Scan for the cell matching the given text and deliver its [x, y] coordinate at center. 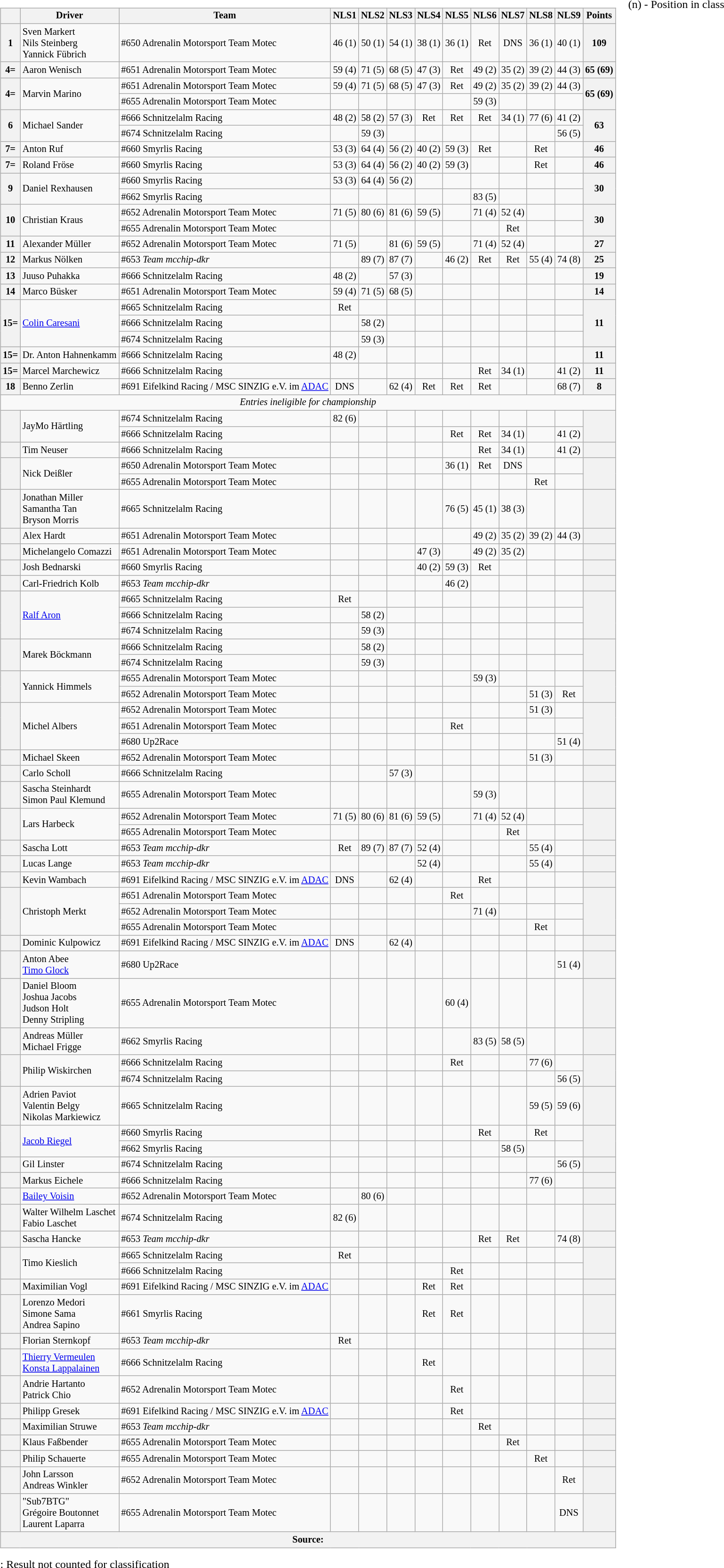
"Sub7BTG" Grégoire Boutonnet Laurent Laparra [70, 1513]
6 [10, 125]
1 [10, 43]
8 [599, 387]
NLS3 [401, 16]
Anton Abee Timo Glock [70, 964]
Colin Caresani [70, 324]
NLS1 [345, 16]
#661 Smyrlis Racing [225, 1314]
68 (7) [569, 387]
12 [10, 260]
NLS7 [513, 16]
Marvin Marino [70, 94]
Driver [70, 16]
Aaron Wenisch [70, 70]
Bailey Voisin [70, 1196]
Markus Nölken [70, 260]
Sascha Lott [70, 848]
Marco Büsker [70, 292]
Ralf Aron [70, 615]
NLS2 [373, 16]
Michael Skeen [70, 758]
63 [599, 125]
Josh Bednarski [70, 568]
40 (1) [569, 43]
Team [225, 16]
Dr. Anton Hahnenkamm [70, 355]
Thierry Vermeulen Konsta Lappalainen [70, 1362]
109 [599, 43]
Entries ineligible for championship [308, 403]
27 [599, 244]
Yannick Himmels [70, 686]
Marcel Marchewicz [70, 371]
Source: [308, 1540]
Christian Kraus [70, 220]
Dominic Kulpowicz [70, 943]
Markus Eichele [70, 1180]
Points [599, 16]
10 [10, 220]
Lorenzo Medori Simone Sama Andrea Sapino [70, 1314]
Carl-Friedrich Kolb [70, 583]
Marek Böckmann [70, 655]
Lucas Lange [70, 864]
Jonathan Miller Samantha Tan Bryson Morris [70, 509]
NLS8 [541, 16]
Andrie Hartanto Patrick Chio [70, 1390]
Philip Wiskirchen [70, 1071]
Christoph Merkt [70, 912]
Lars Harbeck [70, 824]
Andreas Müller Michael Frigge [70, 1042]
Jacob Riegel [70, 1140]
18 [10, 387]
Tim Neuser [70, 450]
NLS6 [485, 16]
Walter Wilhelm Laschet Fabio Laschet [70, 1218]
50 (1) [373, 43]
19 [599, 276]
Klaus Faßbender [70, 1443]
Juuso Puhakka [70, 276]
Sven Markert Nils Steinberg Yannick Fübrich [70, 43]
Daniel Rexhausen [70, 189]
Anton Ruf [70, 149]
Michelangelo Comazzi [70, 552]
Sascha Hancke [70, 1239]
Alex Hardt [70, 536]
Nick Deißler [70, 473]
NLS4 [429, 16]
Benno Zerlin [70, 387]
Maximilian Struwe [70, 1427]
Philipp Gresek [70, 1411]
45 (1) [485, 509]
Roland Fröse [70, 165]
Sascha Steinhardt Simon Paul Klemund [70, 795]
59 (6) [569, 1106]
Alexander Müller [70, 244]
Gil Linster [70, 1165]
NLS5 [457, 16]
John Larsson Andreas Winkler [70, 1480]
Adrien Paviot Valentin Belgy Nikolas Markiewicz [70, 1106]
Timo Kieslich [70, 1263]
JayMo Härtling [70, 426]
38 (3) [513, 509]
13 [10, 276]
Carlo Scholl [70, 773]
Philip Schauerte [70, 1458]
76 (5) [457, 509]
Daniel Bloom Joshua Jacobs Judson Holt Denny Stripling [70, 1003]
46 (1) [345, 43]
60 (4) [457, 1003]
9 [10, 189]
Maximilian Vogl [70, 1287]
Michael Sander [70, 125]
NLS9 [569, 16]
38 (1) [429, 43]
Kevin Wambach [70, 880]
Florian Sternkopf [70, 1341]
25 [599, 260]
54 (1) [401, 43]
Michel Albers [70, 726]
